Search for the cell housing the specified text and yield its [x, y] center coordinate. 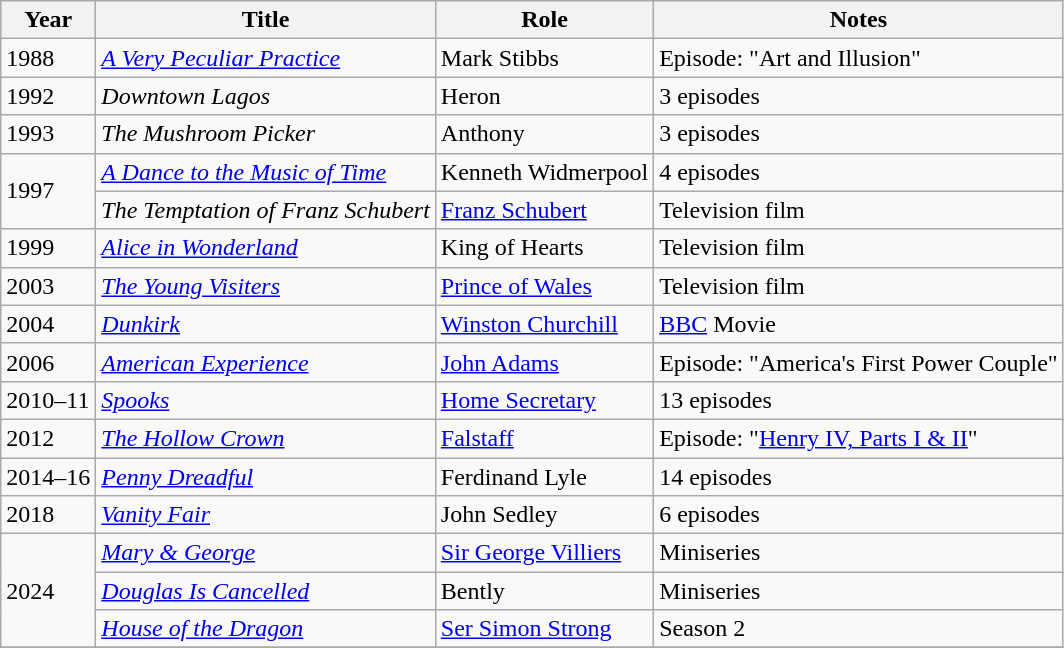
1988 [48, 58]
Alice in Wonderland [266, 248]
2003 [48, 286]
2014–16 [48, 477]
2010–11 [48, 400]
Winston Churchill [544, 324]
American Experience [266, 362]
House of the Dragon [266, 629]
Season 2 [859, 629]
John Adams [544, 362]
1999 [48, 248]
1992 [48, 96]
Bently [544, 591]
Prince of Wales [544, 286]
1993 [48, 134]
Heron [544, 96]
1997 [48, 191]
2018 [48, 515]
2024 [48, 591]
2004 [48, 324]
Title [266, 20]
Home Secretary [544, 400]
King of Hearts [544, 248]
Role [544, 20]
2006 [48, 362]
The Young Visiters [266, 286]
13 episodes [859, 400]
14 episodes [859, 477]
2012 [48, 438]
The Hollow Crown [266, 438]
Mary & George [266, 553]
Douglas Is Cancelled [266, 591]
Franz Schubert [544, 210]
Episode: "Henry IV, Parts I & II" [859, 438]
A Very Peculiar Practice [266, 58]
The Mushroom Picker [266, 134]
Year [48, 20]
The Temptation of Franz Schubert [266, 210]
BBC Movie [859, 324]
Ferdinand Lyle [544, 477]
Anthony [544, 134]
Kenneth Widmerpool [544, 172]
Penny Dreadful [266, 477]
Downtown Lagos [266, 96]
Dunkirk [266, 324]
Vanity Fair [266, 515]
Sir George Villiers [544, 553]
Ser Simon Strong [544, 629]
Episode: "America's First Power Couple" [859, 362]
6 episodes [859, 515]
A Dance to the Music of Time [266, 172]
Falstaff [544, 438]
Spooks [266, 400]
Mark Stibbs [544, 58]
Notes [859, 20]
John Sedley [544, 515]
4 episodes [859, 172]
Episode: "Art and Illusion" [859, 58]
